Scan for the cell matching the given text and deliver its [X, Y] coordinate at center. 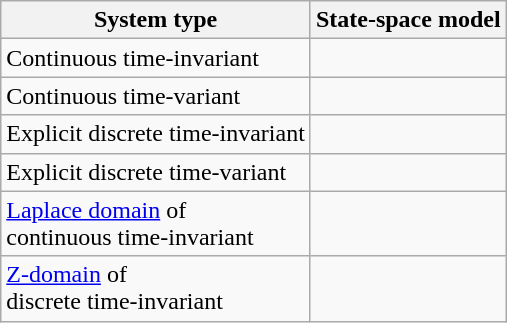
State-space model [408, 20]
Continuous time-variant [156, 96]
Explicit discrete time-invariant [156, 134]
Laplace domain ofcontinuous time-invariant [156, 224]
Explicit discrete time-variant [156, 172]
Continuous time-invariant [156, 58]
System type [156, 20]
Z-domain ofdiscrete time-invariant [156, 288]
